Return the [X, Y] coordinate for the center point of the cell that contains the specified text.  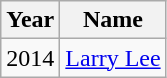
Year [30, 20]
Larry Lee [113, 58]
2014 [30, 58]
Name [113, 20]
